For the text-containing cell, return its midpoint in (x, y) coordinate format. 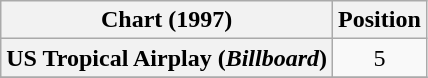
Chart (1997) (167, 20)
US Tropical Airplay (Billboard) (167, 58)
5 (380, 58)
Position (380, 20)
